Identify which cell holds the provided text, then report its (X, Y) central coordinate. 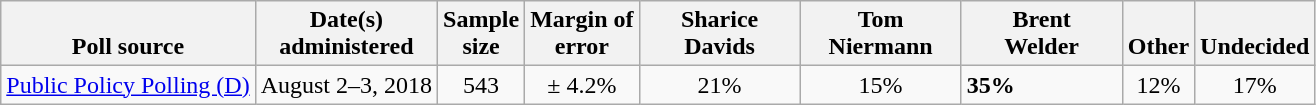
15% (880, 85)
± 4.2% (582, 85)
Date(s)administered (346, 34)
543 (482, 85)
Margin oferror (582, 34)
21% (720, 85)
BrentWelder (1042, 34)
ShariceDavids (720, 34)
Poll source (128, 34)
Samplesize (482, 34)
August 2–3, 2018 (346, 85)
Public Policy Polling (D) (128, 85)
35% (1042, 85)
Undecided (1255, 34)
TomNiermann (880, 34)
12% (1158, 85)
17% (1255, 85)
Other (1158, 34)
